Return the [X, Y] coordinate for the center point of the cell that contains the specified text.  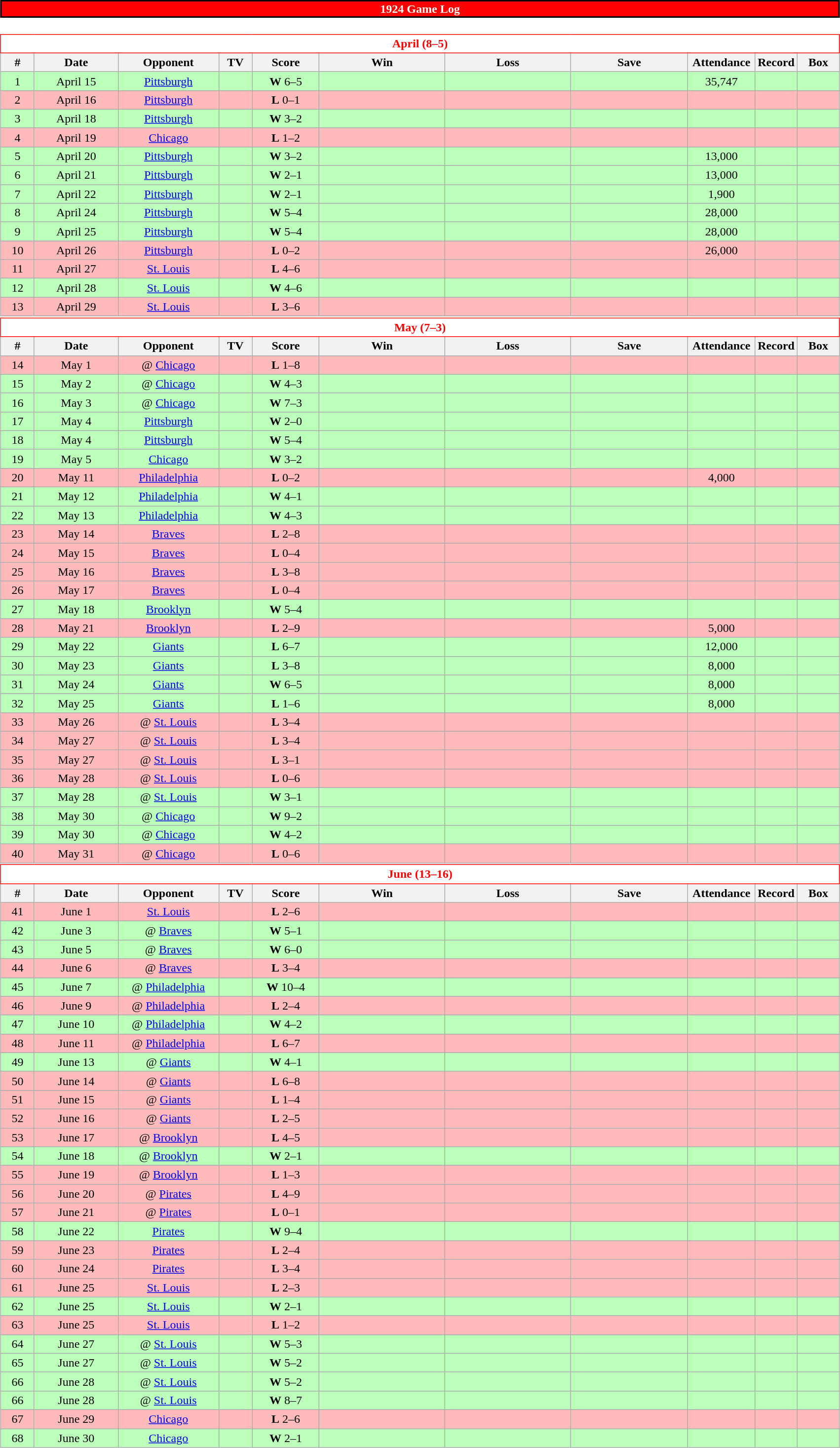
June 10 [76, 1024]
4,000 [722, 477]
52 [18, 1118]
June 1 [76, 912]
9 [18, 232]
L 4–5 [286, 1137]
13 [18, 307]
L 3–1 [286, 759]
May 18 [76, 609]
56 [18, 1194]
W 8–7 [286, 1400]
L 2–9 [286, 628]
38 [18, 816]
12 [18, 288]
May 25 [76, 703]
45 [18, 987]
14 [18, 365]
April 15 [76, 81]
April 26 [76, 250]
57 [18, 1213]
35,747 [722, 81]
June 24 [76, 1269]
7 [18, 194]
May 21 [76, 628]
June 19 [76, 1175]
3 [18, 118]
44 [18, 968]
42 [18, 931]
June 9 [76, 1006]
63 [18, 1325]
26,000 [722, 250]
21 [18, 497]
65 [18, 1363]
43 [18, 949]
June 22 [76, 1231]
L 4–9 [286, 1194]
58 [18, 1231]
51 [18, 1099]
23 [18, 534]
49 [18, 1062]
June 20 [76, 1194]
8 [18, 213]
46 [18, 1006]
June 21 [76, 1213]
April 28 [76, 288]
10 [18, 250]
L 3–6 [286, 307]
May 24 [76, 684]
L 2–8 [286, 534]
May 5 [76, 459]
April 27 [76, 269]
April 18 [76, 118]
L 2–3 [286, 1288]
68 [18, 1438]
W 2–0 [286, 421]
June 13 [76, 1062]
May 1 [76, 365]
28 [18, 628]
54 [18, 1156]
May 11 [76, 477]
W 3–1 [286, 797]
27 [18, 609]
12,000 [722, 647]
50 [18, 1081]
29 [18, 647]
33 [18, 722]
May 13 [76, 515]
June 29 [76, 1419]
62 [18, 1306]
34 [18, 741]
May 16 [76, 572]
April 19 [76, 137]
2 [18, 100]
41 [18, 912]
L 2–5 [286, 1118]
June 3 [76, 931]
64 [18, 1344]
25 [18, 572]
June 18 [76, 1156]
17 [18, 421]
June 14 [76, 1081]
35 [18, 759]
June 11 [76, 1043]
1 [18, 81]
June 30 [76, 1438]
L 1–6 [286, 703]
22 [18, 515]
6 [18, 175]
June 7 [76, 987]
4 [18, 137]
53 [18, 1137]
L 1–4 [286, 1099]
June 16 [76, 1118]
30 [18, 665]
39 [18, 835]
June (13–16) [420, 874]
36 [18, 778]
May 15 [76, 553]
May 14 [76, 534]
W 5–1 [286, 931]
1924 Game Log [420, 9]
18 [18, 440]
May 12 [76, 497]
W 7–3 [286, 402]
47 [18, 1024]
May 26 [76, 722]
L 1–3 [286, 1175]
24 [18, 553]
May 3 [76, 402]
5 [18, 157]
April 29 [76, 307]
W 10–4 [286, 987]
April 22 [76, 194]
June 15 [76, 1099]
55 [18, 1175]
May 31 [76, 854]
April 25 [76, 232]
W 9–2 [286, 816]
April 21 [76, 175]
May 23 [76, 665]
16 [18, 402]
61 [18, 1288]
67 [18, 1419]
June 5 [76, 949]
April 16 [76, 100]
11 [18, 269]
40 [18, 854]
April 24 [76, 213]
32 [18, 703]
15 [18, 384]
26 [18, 590]
31 [18, 684]
60 [18, 1269]
May (7–3) [420, 327]
20 [18, 477]
May 17 [76, 590]
19 [18, 459]
5,000 [722, 628]
59 [18, 1250]
W 6–0 [286, 949]
48 [18, 1043]
W 9–4 [286, 1231]
W 5–3 [286, 1344]
May 2 [76, 384]
June 23 [76, 1250]
April (8–5) [420, 43]
L 6–8 [286, 1081]
June 17 [76, 1137]
1,900 [722, 194]
May 22 [76, 647]
June 6 [76, 968]
L 4–6 [286, 269]
L 1–8 [286, 365]
April 20 [76, 157]
37 [18, 797]
W 4–6 [286, 288]
